From the cell containing the given text, extract its center point as [x, y] coordinate. 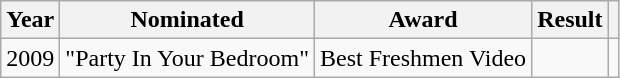
Year [30, 20]
Nominated [188, 20]
2009 [30, 58]
"Party In Your Bedroom" [188, 58]
Best Freshmen Video [422, 58]
Result [570, 20]
Award [422, 20]
